For the text-containing cell, return its midpoint in [x, y] coordinate format. 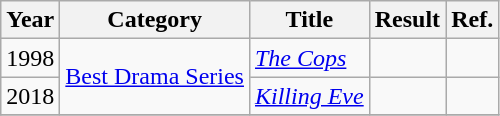
Killing Eve [309, 96]
Category [155, 20]
Title [309, 20]
Year [30, 20]
The Cops [309, 58]
Best Drama Series [155, 77]
1998 [30, 58]
Result [407, 20]
Ref. [472, 20]
2018 [30, 96]
